From the cell containing the given text, extract its center point as [x, y] coordinate. 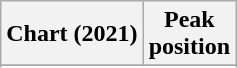
Peakposition [189, 34]
Chart (2021) [72, 34]
